Extract the (X, Y) coordinate from the center of the cell holding the provided text.  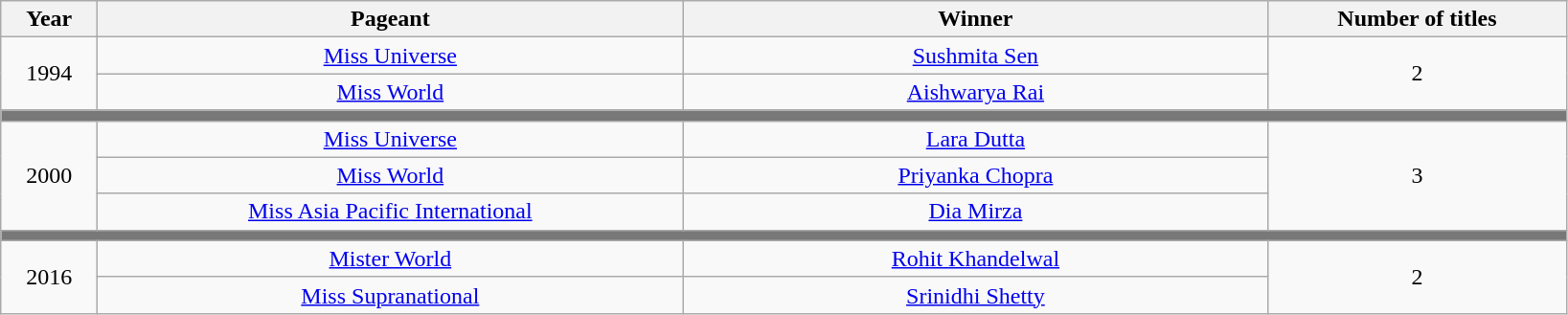
Number of titles (1418, 19)
Miss Asia Pacific International (391, 212)
Mister World (391, 259)
3 (1418, 175)
Miss Supranational (391, 295)
Srinidhi Shetty (975, 295)
Priyanka Chopra (975, 175)
2016 (50, 277)
Sushmita Sen (975, 56)
Pageant (391, 19)
Lara Dutta (975, 139)
Dia Mirza (975, 212)
Year (50, 19)
Rohit Khandelwal (975, 259)
Winner (975, 19)
2000 (50, 175)
1994 (50, 74)
Aishwarya Rai (975, 92)
